From the cell containing the given text, extract its center point as (X, Y) coordinate. 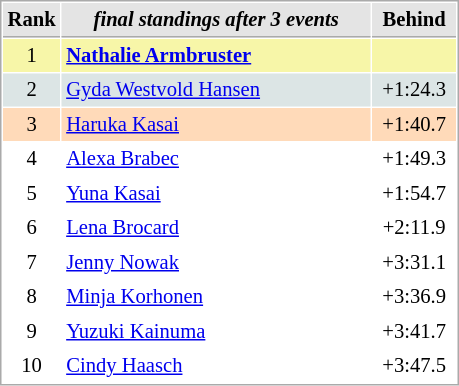
Yuna Kasai (216, 194)
+3:31.1 (414, 262)
+2:11.9 (414, 228)
10 (32, 366)
final standings after 3 events (216, 20)
3 (32, 124)
Nathalie Armbruster (216, 56)
6 (32, 228)
+1:40.7 (414, 124)
7 (32, 262)
1 (32, 56)
4 (32, 158)
Haruka Kasai (216, 124)
+3:36.9 (414, 296)
Jenny Nowak (216, 262)
+3:41.7 (414, 332)
Gyda Westvold Hansen (216, 90)
Lena Brocard (216, 228)
5 (32, 194)
+1:24.3 (414, 90)
Rank (32, 20)
+3:47.5 (414, 366)
Yuzuki Kainuma (216, 332)
8 (32, 296)
+1:49.3 (414, 158)
Alexa Brabec (216, 158)
2 (32, 90)
Behind (414, 20)
9 (32, 332)
Minja Korhonen (216, 296)
Cindy Haasch (216, 366)
+1:54.7 (414, 194)
